For the text-containing cell, return its midpoint in [x, y] coordinate format. 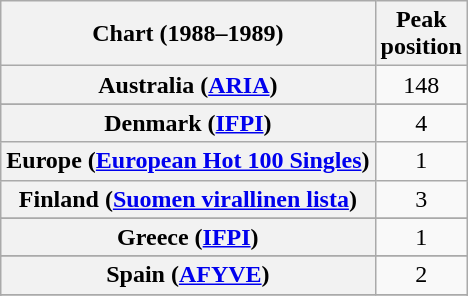
4 [421, 123]
Australia (ARIA) [188, 85]
Spain (AFYVE) [188, 275]
3 [421, 199]
Finland (Suomen virallinen lista) [188, 199]
2 [421, 275]
Europe (European Hot 100 Singles) [188, 161]
Greece (IFPI) [188, 237]
148 [421, 85]
Denmark (IFPI) [188, 123]
Peakposition [421, 34]
Chart (1988–1989) [188, 34]
